Return the (x, y) coordinate for the center point of the cell that contains the specified text.  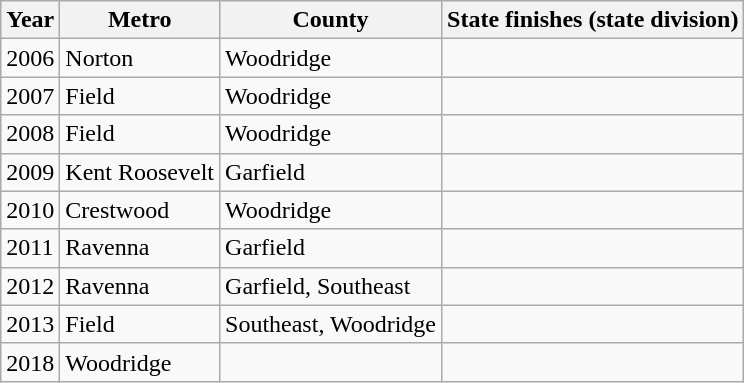
Norton (140, 58)
2018 (30, 362)
2011 (30, 248)
Garfield, Southeast (331, 286)
State finishes (state division) (593, 20)
2007 (30, 96)
Southeast, Woodridge (331, 324)
2008 (30, 134)
2010 (30, 210)
Metro (140, 20)
Crestwood (140, 210)
County (331, 20)
2009 (30, 172)
2012 (30, 286)
2006 (30, 58)
2013 (30, 324)
Year (30, 20)
Kent Roosevelt (140, 172)
